Search for the cell housing the specified text and yield its [x, y] center coordinate. 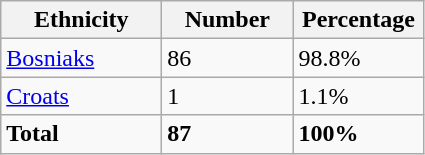
87 [228, 134]
Ethnicity [82, 20]
86 [228, 58]
Number [228, 20]
Total [82, 134]
Croats [82, 96]
1.1% [358, 96]
1 [228, 96]
98.8% [358, 58]
Bosniaks [82, 58]
100% [358, 134]
Percentage [358, 20]
